Scan for the cell matching the given text and deliver its (X, Y) coordinate at center. 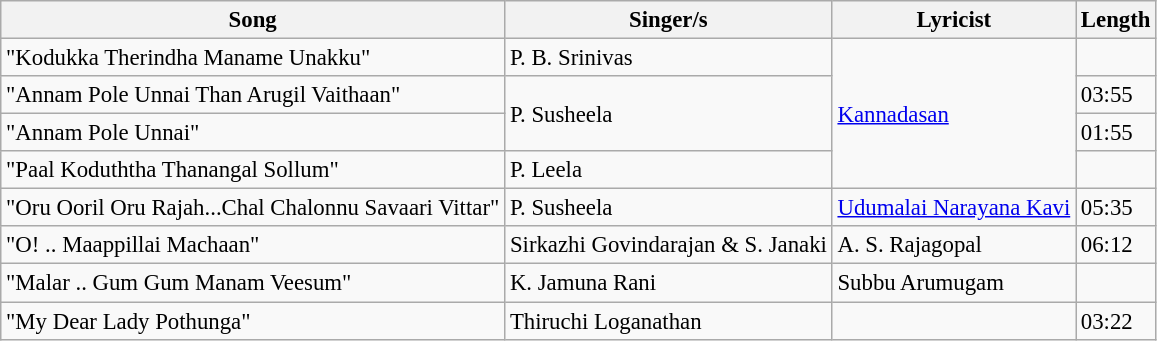
"My Dear Lady Pothunga" (253, 321)
A. S. Rajagopal (954, 245)
"Kodukka Therindha Maname Unakku" (253, 58)
"Paal Koduththa Thanangal Sollum" (253, 170)
Singer/s (669, 20)
01:55 (1116, 133)
06:12 (1116, 245)
Udumalai Narayana Kavi (954, 208)
"O! .. Maappillai Machaan" (253, 245)
03:22 (1116, 321)
05:35 (1116, 208)
"Annam Pole Unnai Than Arugil Vaithaan" (253, 95)
Kannadasan (954, 114)
"Oru Ooril Oru Rajah...Chal Chalonnu Savaari Vittar" (253, 208)
03:55 (1116, 95)
Length (1116, 20)
K. Jamuna Rani (669, 283)
P. Leela (669, 170)
"Annam Pole Unnai" (253, 133)
"Malar .. Gum Gum Manam Veesum" (253, 283)
Sirkazhi Govindarajan & S. Janaki (669, 245)
Thiruchi Loganathan (669, 321)
Subbu Arumugam (954, 283)
P. B. Srinivas (669, 58)
Lyricist (954, 20)
Song (253, 20)
